Find where the given text appears and provide that cell's center as (x, y) coordinate. 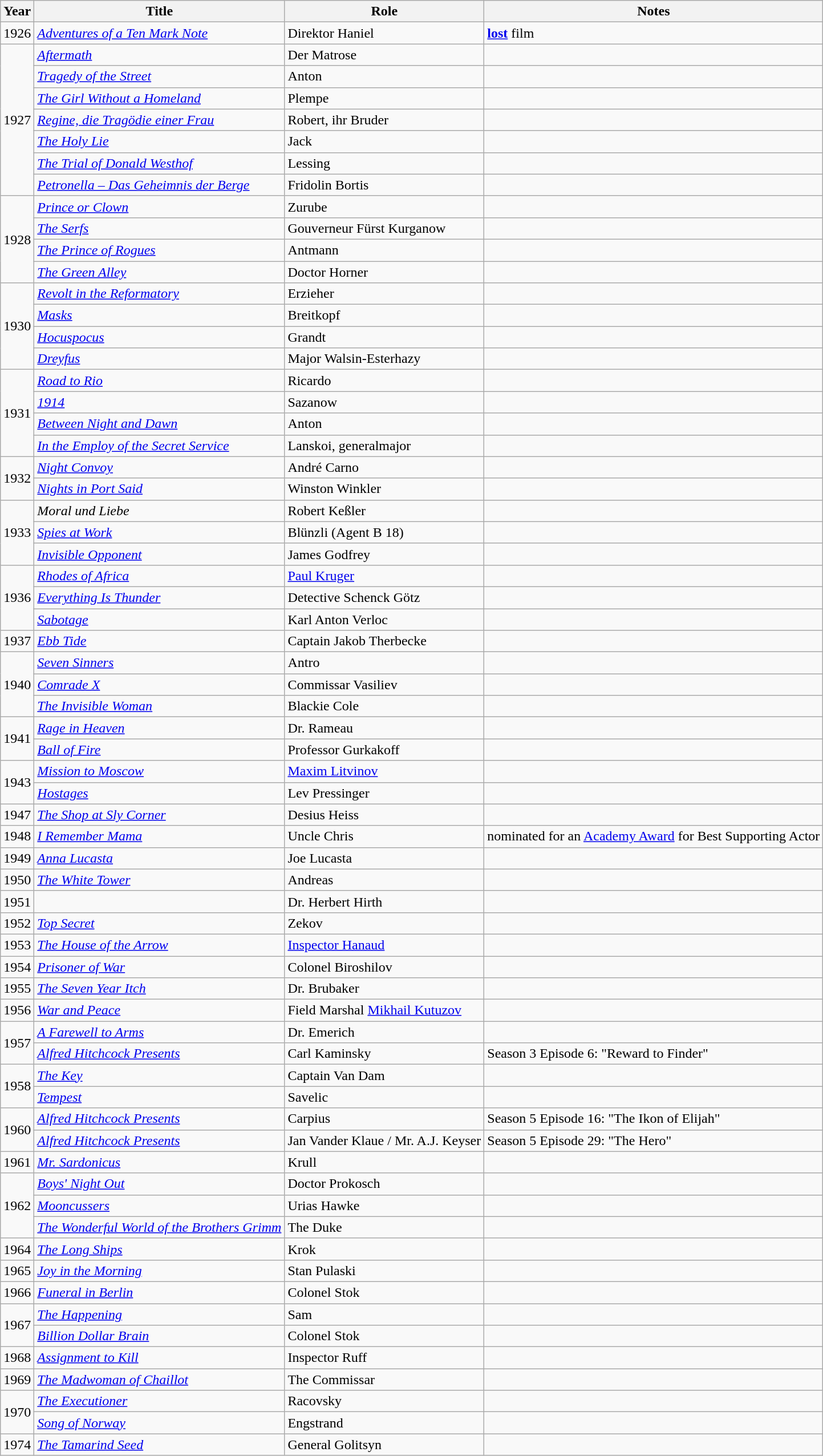
Erzieher (384, 294)
1928 (17, 239)
Racovsky (384, 1401)
1927 (17, 120)
Sabotage (160, 619)
lost film (654, 33)
Karl Anton Verloc (384, 619)
Mooncussers (160, 1206)
James Godfrey (384, 554)
In the Employ of the Secret Service (160, 446)
1964 (17, 1249)
1957 (17, 1043)
Season 5 Episode 16: "The Ikon of Elijah" (654, 1119)
Major Walsin-Esterhazy (384, 359)
1947 (17, 815)
Title (160, 11)
1955 (17, 989)
War and Peace (160, 1010)
Robert Keßler (384, 511)
The Happening (160, 1314)
Mr. Sardonicus (160, 1162)
Year (17, 11)
Jack (384, 141)
1932 (17, 478)
Captain Van Dam (384, 1075)
Dr. Brubaker (384, 989)
Professor Gurkakoff (384, 750)
Blünzli (Agent B 18) (384, 532)
1970 (17, 1412)
Moral und Liebe (160, 511)
Tempest (160, 1097)
Urias Hawke (384, 1206)
1930 (17, 326)
1914 (160, 402)
1974 (17, 1445)
Joy in the Morning (160, 1271)
nominated for an Academy Award for Best Supporting Actor (654, 836)
Comrade X (160, 685)
Paul Kruger (384, 576)
1943 (17, 782)
Everything Is Thunder (160, 597)
Mission to Moscow (160, 771)
1941 (17, 739)
Assignment to Kill (160, 1358)
Dr. Rameau (384, 728)
Antmann (384, 250)
Zekov (384, 923)
The Serfs (160, 228)
Commissar Vasiliev (384, 685)
1968 (17, 1358)
Adventures of a Ten Mark Note (160, 33)
Lev Pressinger (384, 793)
Tragedy of the Street (160, 76)
The Executioner (160, 1401)
Colonel Biroshilov (384, 967)
Regine, die Tragödie einer Frau (160, 120)
Robert, ihr Bruder (384, 120)
Dr. Herbert Hirth (384, 901)
Sazanow (384, 402)
Fridolin Bortis (384, 185)
Ricardo (384, 381)
The Long Ships (160, 1249)
Joe Lucasta (384, 858)
Engstrand (384, 1423)
Captain Jakob Therbecke (384, 641)
1937 (17, 641)
Song of Norway (160, 1423)
Invisible Opponent (160, 554)
I Remember Mama (160, 836)
Masks (160, 316)
1962 (17, 1206)
A Farewell to Arms (160, 1032)
1956 (17, 1010)
The Duke (384, 1227)
Petronella – Das Geheimnis der Berge (160, 185)
Top Secret (160, 923)
Doctor Prokosch (384, 1184)
1936 (17, 597)
Funeral in Berlin (160, 1292)
Gouverneur Fürst Kurganow (384, 228)
Ball of Fire (160, 750)
Dreyfus (160, 359)
Notes (654, 11)
1951 (17, 901)
1952 (17, 923)
The Invisible Woman (160, 706)
1958 (17, 1086)
The Seven Year Itch (160, 989)
Plempe (384, 98)
Lanskoi, generalmajor (384, 446)
1926 (17, 33)
Night Convoy (160, 467)
Lessing (384, 163)
1966 (17, 1292)
Seven Sinners (160, 663)
Krok (384, 1249)
Carpius (384, 1119)
Breitkopf (384, 316)
The Tamarind Seed (160, 1445)
Inspector Hanaud (384, 945)
The Madwoman of Chaillot (160, 1380)
Rhodes of Africa (160, 576)
1933 (17, 532)
1940 (17, 685)
Winston Winkler (384, 489)
Field Marshal Mikhail Kutuzov (384, 1010)
The Girl Without a Homeland (160, 98)
1954 (17, 967)
Detective Schenck Götz (384, 597)
Zurube (384, 207)
Direktor Haniel (384, 33)
Sam (384, 1314)
The Wonderful World of the Brothers Grimm (160, 1227)
Desius Heiss (384, 815)
Dr. Emerich (384, 1032)
Prince or Clown (160, 207)
Role (384, 11)
The Trial of Donald Westhof (160, 163)
1953 (17, 945)
1961 (17, 1162)
Between Night and Dawn (160, 424)
Antro (384, 663)
1949 (17, 858)
The Key (160, 1075)
Maxim Litvinov (384, 771)
The Commissar (384, 1380)
Blackie Cole (384, 706)
1965 (17, 1271)
1960 (17, 1130)
Stan Pulaski (384, 1271)
Rage in Heaven (160, 728)
The Green Alley (160, 272)
Spies at Work (160, 532)
The Prince of Rogues (160, 250)
Carl Kaminsky (384, 1054)
Hostages (160, 793)
The House of the Arrow (160, 945)
1950 (17, 880)
Season 3 Episode 6: "Reward to Finder" (654, 1054)
1967 (17, 1325)
General Golitsyn (384, 1445)
1931 (17, 413)
1969 (17, 1380)
Revolt in the Reformatory (160, 294)
Nights in Port Said (160, 489)
Jan Vander Klaue / Mr. A.J. Keyser (384, 1140)
Season 5 Episode 29: "The Hero" (654, 1140)
Savelic (384, 1097)
Doctor Horner (384, 272)
Ebb Tide (160, 641)
The Holy Lie (160, 141)
The Shop at Sly Corner (160, 815)
Krull (384, 1162)
The White Tower (160, 880)
Prisoner of War (160, 967)
Boys' Night Out (160, 1184)
Grandt (384, 337)
Inspector Ruff (384, 1358)
Anna Lucasta (160, 858)
Billion Dollar Brain (160, 1336)
Der Matrose (384, 55)
André Carno (384, 467)
Hocuspocus (160, 337)
Aftermath (160, 55)
Uncle Chris (384, 836)
1948 (17, 836)
Road to Rio (160, 381)
Andreas (384, 880)
